Search for the cell housing the specified text and yield its [X, Y] center coordinate. 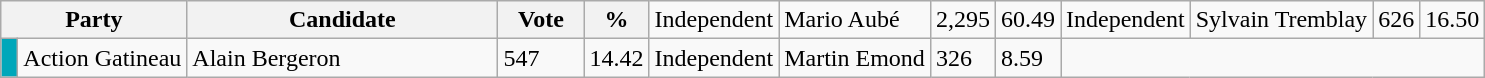
2,295 [962, 20]
60.49 [1028, 20]
Alain Bergeron [342, 58]
14.42 [616, 58]
16.50 [1452, 20]
Action Gatineau [102, 58]
Mario Aubé [855, 20]
Party [94, 20]
Martin Emond [855, 58]
626 [1396, 20]
Candidate [342, 20]
% [616, 20]
326 [962, 58]
547 [541, 58]
8.59 [1028, 58]
Sylvain Tremblay [1281, 20]
Vote [541, 20]
